Identify which cell holds the provided text, then report its (X, Y) central coordinate. 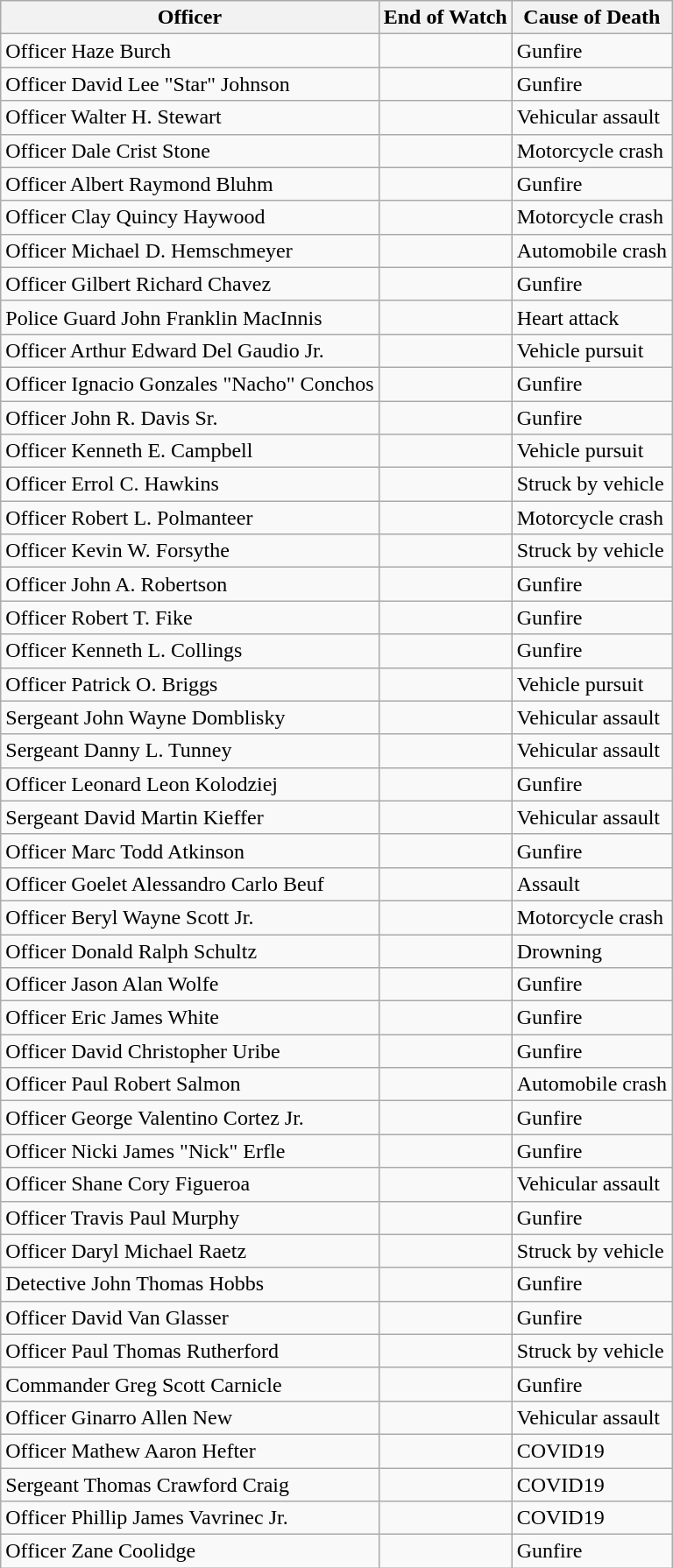
Officer Shane Cory Figueroa (189, 1184)
Officer Haze Burch (189, 51)
Officer Ginarro Allen New (189, 1417)
Officer Gilbert Richard Chavez (189, 284)
Officer Kenneth L. Collings (189, 651)
Police Guard John Franklin MacInnis (189, 317)
Officer Goelet Alessandro Carlo Beuf (189, 884)
Officer Dale Crist Stone (189, 151)
Cause of Death (592, 18)
Officer Robert L. Polmanteer (189, 518)
Officer David Christopher Uribe (189, 1051)
Officer Jason Alan Wolfe (189, 985)
Sergeant Thomas Crawford Craig (189, 1485)
Officer Walter H. Stewart (189, 117)
Sergeant Danny L. Tunney (189, 751)
Officer Ignacio Gonzales "Nacho" Conchos (189, 384)
End of Watch (445, 18)
Officer Michael D. Hemschmeyer (189, 251)
Officer (189, 18)
Officer Albert Raymond Bluhm (189, 184)
Officer Clay Quincy Haywood (189, 217)
Officer Donald Ralph Schultz (189, 950)
Officer Phillip James Vavrinec Jr. (189, 1518)
Officer David Lee "Star" Johnson (189, 84)
Drowning (592, 950)
Heart attack (592, 317)
Detective John Thomas Hobbs (189, 1284)
Sergeant David Martin Kieffer (189, 817)
Officer Daryl Michael Raetz (189, 1251)
Sergeant John Wayne Domblisky (189, 717)
Officer Leonard Leon Kolodziej (189, 784)
Officer Paul Thomas Rutherford (189, 1351)
Officer David Van Glasser (189, 1317)
Commander Greg Scott Carnicle (189, 1384)
Officer Nicki James "Nick" Erfle (189, 1151)
Officer Travis Paul Murphy (189, 1218)
Officer Mathew Aaron Hefter (189, 1451)
Officer Eric James White (189, 1018)
Officer Kenneth E. Campbell (189, 451)
Officer Errol C. Hawkins (189, 484)
Officer Beryl Wayne Scott Jr. (189, 917)
Officer Paul Robert Salmon (189, 1084)
Officer Zane Coolidge (189, 1551)
Officer George Valentino Cortez Jr. (189, 1118)
Assault (592, 884)
Officer Kevin W. Forsythe (189, 551)
Officer John A. Robertson (189, 584)
Officer John R. Davis Sr. (189, 418)
Officer Patrick O. Briggs (189, 684)
Officer Robert T. Fike (189, 618)
Officer Arthur Edward Del Gaudio Jr. (189, 350)
Officer Marc Todd Atkinson (189, 851)
